Search for the cell housing the specified text and yield its [X, Y] center coordinate. 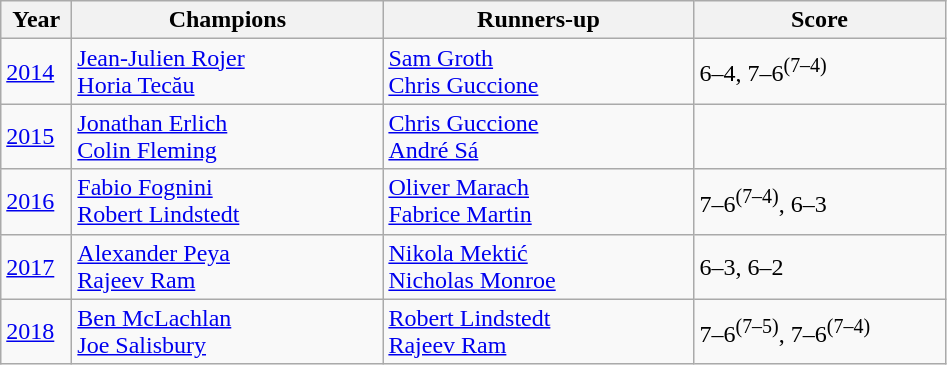
Champions [228, 20]
7–6(7–4), 6–3 [820, 202]
2016 [36, 202]
Year [36, 20]
Fabio Fognini Robert Lindstedt [228, 202]
Score [820, 20]
Runners-up [538, 20]
Robert Lindstedt Rajeev Ram [538, 332]
2014 [36, 72]
Jonathan Erlich Colin Fleming [228, 136]
Chris Guccione André Sá [538, 136]
2015 [36, 136]
Alexander Peya Rajeev Ram [228, 266]
2017 [36, 266]
Ben McLachlan Joe Salisbury [228, 332]
Sam Groth Chris Guccione [538, 72]
6–4, 7–6(7–4) [820, 72]
2018 [36, 332]
Oliver Marach Fabrice Martin [538, 202]
7–6(7–5), 7–6(7–4) [820, 332]
Nikola Mektić Nicholas Monroe [538, 266]
Jean-Julien Rojer Horia Tecău [228, 72]
6–3, 6–2 [820, 266]
